Detect which cell encompasses the target text, then output its [X, Y] center coordinate. 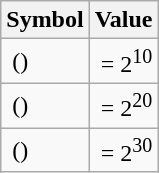
Value [124, 20]
Symbol [45, 20]
= 210 [124, 62]
= 220 [124, 106]
= 230 [124, 150]
